Capture the cell that displays the provided text and extract its [X, Y] central coordinate. 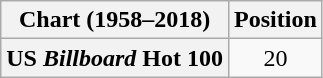
Chart (1958–2018) [115, 20]
20 [276, 58]
Position [276, 20]
US Billboard Hot 100 [115, 58]
